Output the (x, y) coordinate of the center of the cell containing the given text.  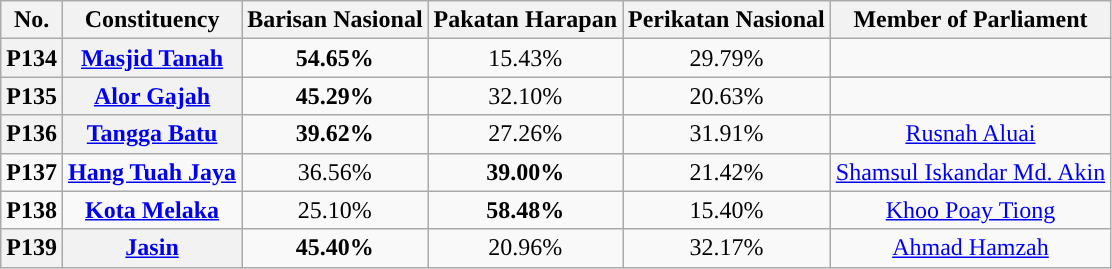
Ahmad Hamzah (970, 248)
31.91% (727, 134)
32.17% (727, 248)
20.63% (727, 96)
27.26% (525, 134)
Barisan Nasional (335, 20)
Perikatan Nasional (727, 20)
21.42% (727, 172)
P138 (32, 210)
58.48% (525, 210)
Shamsul Iskandar Md. Akin (970, 172)
20.96% (525, 248)
P134 (32, 58)
45.40% (335, 248)
Jasin (152, 248)
15.43% (525, 58)
29.79% (727, 58)
Alor Gajah (152, 96)
Masjid Tanah (152, 58)
P139 (32, 248)
15.40% (727, 210)
Member of Parliament (970, 20)
P137 (32, 172)
25.10% (335, 210)
Hang Tuah Jaya (152, 172)
P135 (32, 96)
32.10% (525, 96)
54.65% (335, 58)
39.00% (525, 172)
45.29% (335, 96)
Kota Melaka (152, 210)
Constituency (152, 20)
Pakatan Harapan (525, 20)
No. (32, 20)
P136 (32, 134)
36.56% (335, 172)
39.62% (335, 134)
Khoo Poay Tiong (970, 210)
Tangga Batu (152, 134)
Rusnah Aluai (970, 134)
